Extract the (X, Y) coordinate from the center of the cell holding the provided text.  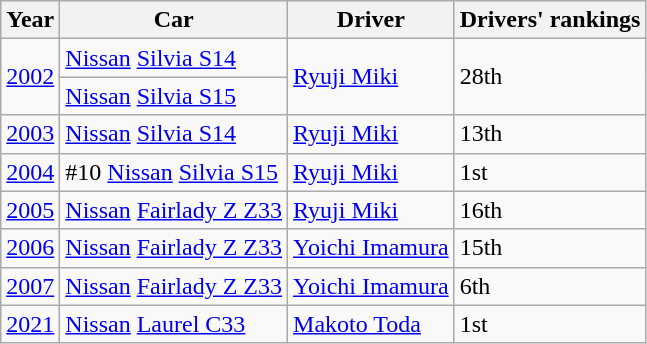
28th (550, 77)
2006 (30, 248)
Driver (372, 20)
16th (550, 210)
Drivers' rankings (550, 20)
2002 (30, 77)
6th (550, 286)
2005 (30, 210)
Car (174, 20)
2007 (30, 286)
2003 (30, 134)
13th (550, 134)
Nissan Silvia S15 (174, 96)
2021 (30, 324)
2004 (30, 172)
Nissan Laurel C33 (174, 324)
15th (550, 248)
Year (30, 20)
#10 Nissan Silvia S15 (174, 172)
Makoto Toda (372, 324)
